For the text-containing cell, return its midpoint in [x, y] coordinate format. 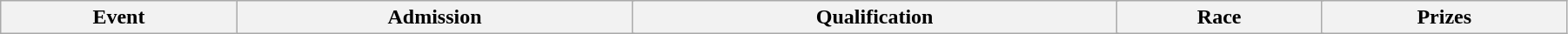
Prizes [1444, 17]
Qualification [874, 17]
Event [118, 17]
Admission [435, 17]
Race [1219, 17]
